Scan for the cell matching the given text and deliver its (X, Y) coordinate at center. 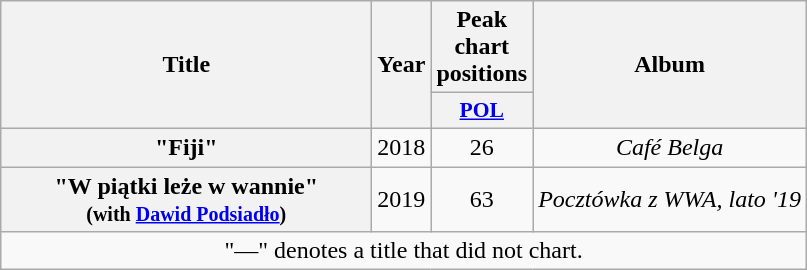
2019 (402, 198)
Café Belga (670, 147)
"Fiji" (186, 147)
Album (670, 65)
"W piątki leże w wannie"(with Dawid Podsiadło) (186, 198)
Pocztówka z WWA, lato '19 (670, 198)
"—" denotes a title that did not chart. (404, 251)
26 (482, 147)
Title (186, 65)
Year (402, 65)
63 (482, 198)
POL (482, 111)
2018 (402, 147)
Peak chart positions (482, 47)
